Provide the [x, y] coordinate of the cell's center where the given text is located.  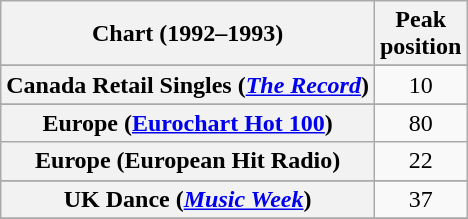
UK Dance (Music Week) [188, 199]
10 [420, 85]
37 [420, 199]
80 [420, 123]
Europe (European Hit Radio) [188, 161]
Chart (1992–1993) [188, 34]
Peakposition [420, 34]
Europe (Eurochart Hot 100) [188, 123]
22 [420, 161]
Canada Retail Singles (The Record) [188, 85]
